Extract the [X, Y] coordinate from the center of the cell holding the provided text.  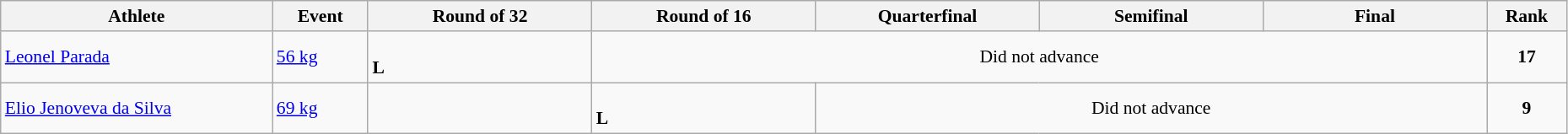
Round of 32 [479, 16]
Leonel Parada [137, 57]
69 kg [321, 108]
Round of 16 [703, 16]
Final [1375, 16]
Athlete [137, 16]
9 [1527, 108]
Quarterfinal [928, 16]
56 kg [321, 57]
17 [1527, 57]
Elio Jenoveva da Silva [137, 108]
Semifinal [1150, 16]
Event [321, 16]
Rank [1527, 16]
